Scan for the cell matching the given text and deliver its [x, y] coordinate at center. 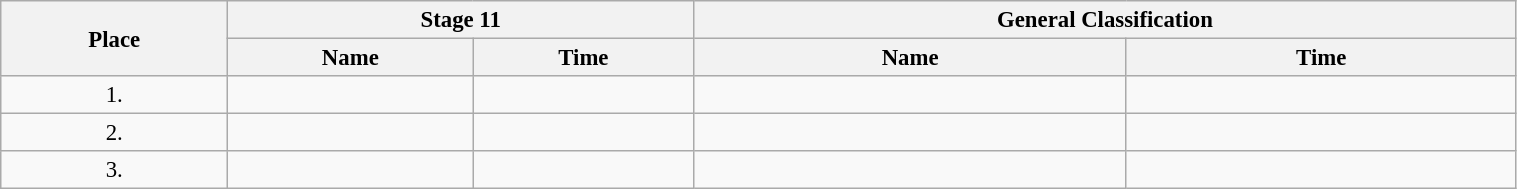
2. [114, 133]
3. [114, 170]
Stage 11 [461, 20]
General Classification [1105, 20]
Place [114, 38]
1. [114, 95]
